Locate the cell with the specified text and output its (X, Y) center coordinate. 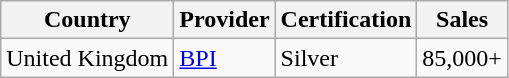
Silver (346, 58)
United Kingdom (88, 58)
BPI (224, 58)
Certification (346, 20)
Sales (462, 20)
Provider (224, 20)
Country (88, 20)
85,000+ (462, 58)
